Locate the cell with the specified text and output its (X, Y) center coordinate. 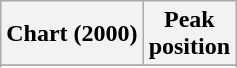
Peakposition (189, 34)
Chart (2000) (72, 34)
